For the text-containing cell, return its midpoint in (X, Y) coordinate format. 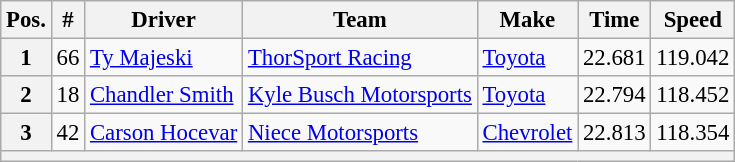
118.354 (693, 133)
Carson Hocevar (164, 133)
ThorSport Racing (360, 58)
Pos. (26, 20)
3 (26, 133)
Chevrolet (527, 133)
118.452 (693, 95)
Speed (693, 20)
Team (360, 20)
Chandler Smith (164, 95)
18 (68, 95)
42 (68, 133)
Niece Motorsports (360, 133)
Driver (164, 20)
1 (26, 58)
Ty Majeski (164, 58)
2 (26, 95)
Kyle Busch Motorsports (360, 95)
22.681 (614, 58)
22.794 (614, 95)
66 (68, 58)
119.042 (693, 58)
# (68, 20)
Make (527, 20)
Time (614, 20)
22.813 (614, 133)
